Search for the cell housing the specified text and yield its [x, y] center coordinate. 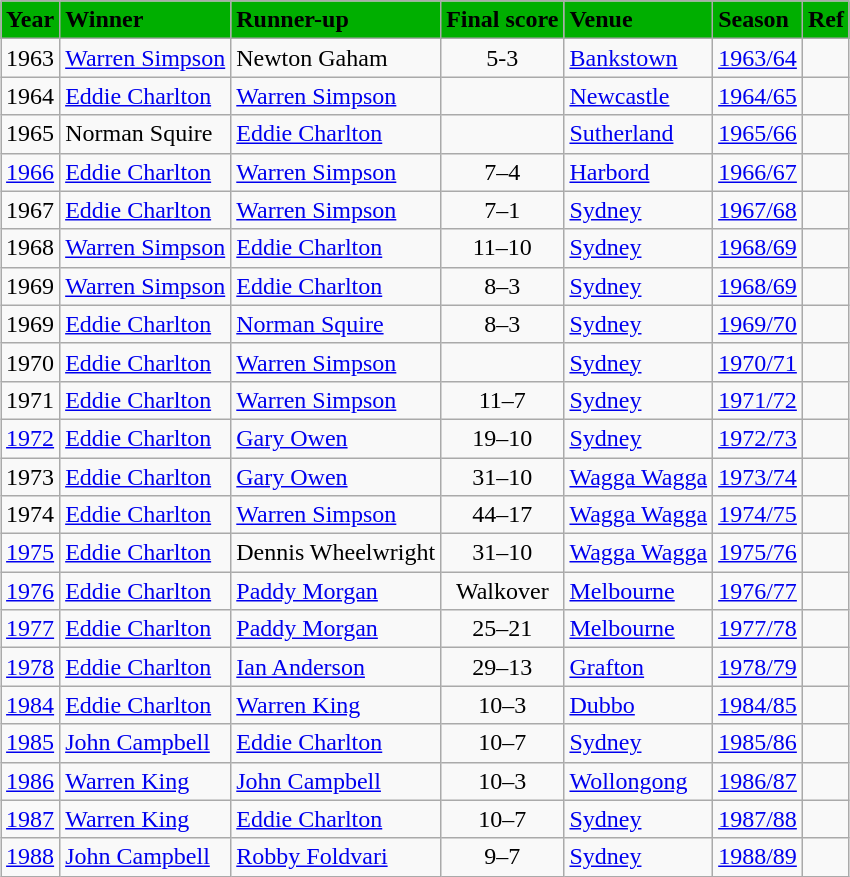
1985 [30, 743]
1970 [30, 362]
1967 [30, 210]
Dennis Wheelwright [336, 553]
7–4 [502, 172]
Venue [638, 20]
1986/87 [758, 781]
Season [758, 20]
5-3 [502, 58]
1988/89 [758, 857]
Walkover [502, 591]
1973 [30, 477]
1976/77 [758, 591]
9–7 [502, 857]
1971/72 [758, 400]
1986 [30, 781]
1975/76 [758, 553]
Ian Anderson [336, 667]
1969/70 [758, 324]
Newton Gaham [336, 58]
25–21 [502, 629]
Sutherland [638, 134]
1984/85 [758, 705]
1965 [30, 134]
1964 [30, 96]
Year [30, 20]
1977 [30, 629]
Final score [502, 20]
Winner [146, 20]
11–7 [502, 400]
1975 [30, 553]
1978/79 [758, 667]
Harbord [638, 172]
1972 [30, 438]
Grafton [638, 667]
1974/75 [758, 515]
1966/67 [758, 172]
1985/86 [758, 743]
1988 [30, 857]
1984 [30, 705]
1972/73 [758, 438]
Newcastle [638, 96]
1971 [30, 400]
1978 [30, 667]
1970/71 [758, 362]
1963/64 [758, 58]
1968 [30, 248]
7–1 [502, 210]
1987/88 [758, 819]
Bankstown [638, 58]
1966 [30, 172]
1973/74 [758, 477]
1976 [30, 591]
Robby Foldvari [336, 857]
1963 [30, 58]
Dubbo [638, 705]
1987 [30, 819]
19–10 [502, 438]
29–13 [502, 667]
11–10 [502, 248]
44–17 [502, 515]
1965/66 [758, 134]
Runner-up [336, 20]
1974 [30, 515]
1977/78 [758, 629]
1967/68 [758, 210]
Wollongong [638, 781]
1964/65 [758, 96]
Ref [826, 20]
